Return (X, Y) of the center of cell containing provided text 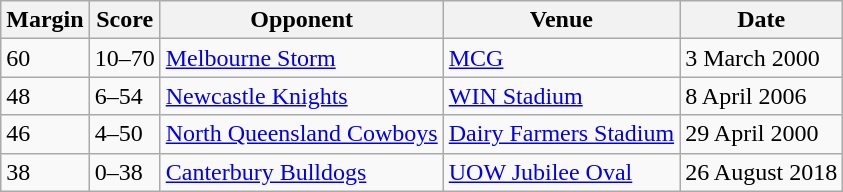
60 (45, 58)
6–54 (124, 96)
WIN Stadium (561, 96)
10–70 (124, 58)
26 August 2018 (762, 172)
8 April 2006 (762, 96)
48 (45, 96)
North Queensland Cowboys (302, 134)
Score (124, 20)
Canterbury Bulldogs (302, 172)
UOW Jubilee Oval (561, 172)
Newcastle Knights (302, 96)
Venue (561, 20)
29 April 2000 (762, 134)
3 March 2000 (762, 58)
Date (762, 20)
4–50 (124, 134)
Dairy Farmers Stadium (561, 134)
46 (45, 134)
Opponent (302, 20)
0–38 (124, 172)
Melbourne Storm (302, 58)
MCG (561, 58)
Margin (45, 20)
38 (45, 172)
